Find where the given text appears and provide that cell's center as (X, Y) coordinate. 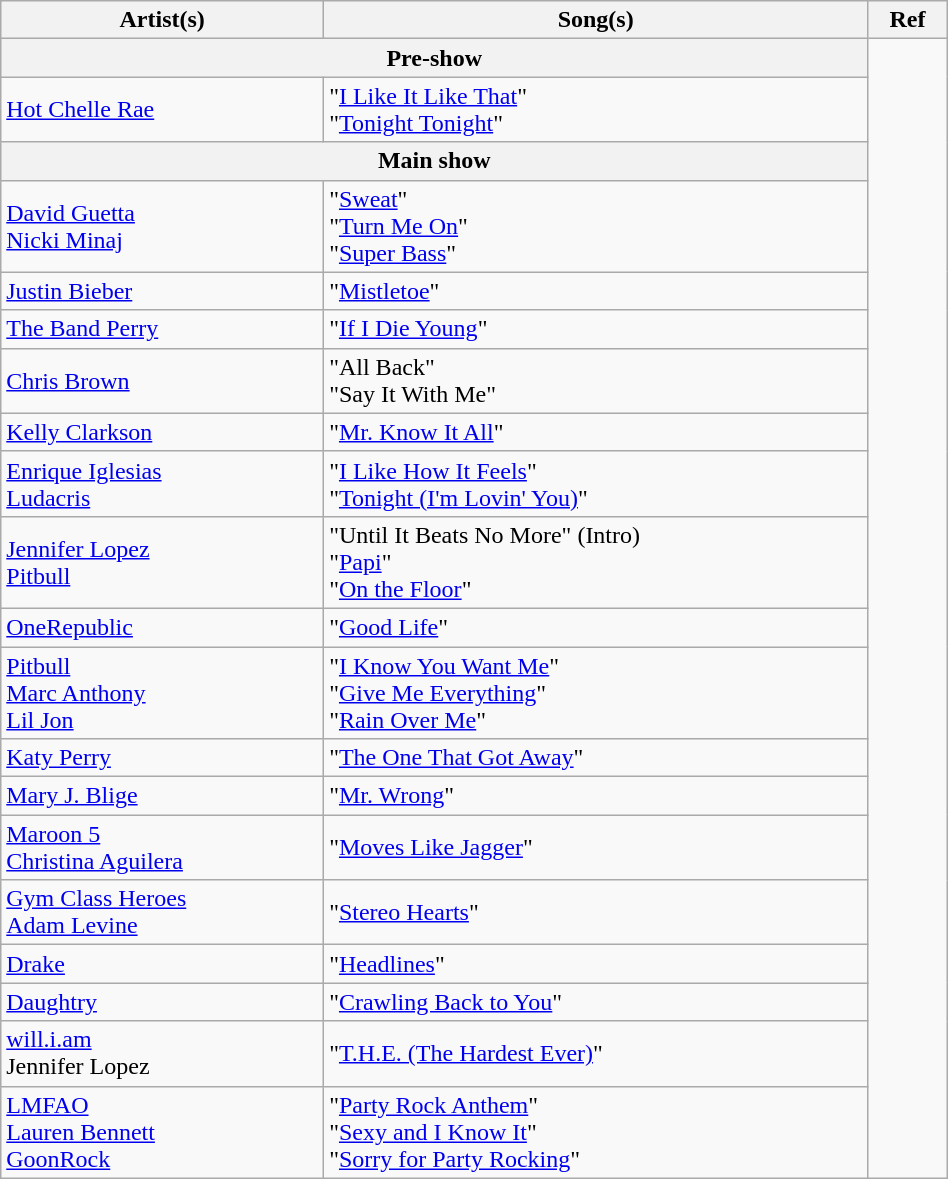
"Stereo Hearts" (596, 912)
"Headlines" (596, 964)
Main show (434, 161)
Drake (162, 964)
Enrique IglesiasLudacris (162, 484)
Justin Bieber (162, 291)
"Crawling Back to You" (596, 1002)
"I Know You Want Me""Give Me Everything""Rain Over Me" (596, 692)
"Mistletoe" (596, 291)
"Party Rock Anthem""Sexy and I Know It""Sorry for Party Rocking" (596, 1132)
"All Back""Say It With Me" (596, 380)
David GuettaNicki Minaj (162, 226)
Katy Perry (162, 758)
Maroon 5Christina Aguilera (162, 848)
LMFAOLauren BennettGoonRock (162, 1132)
"Mr. Know It All" (596, 432)
Daughtry (162, 1002)
"T.H.E. (The Hardest Ever)" (596, 1054)
The Band Perry (162, 329)
OneRepublic (162, 627)
"If I Die Young" (596, 329)
Ref (908, 20)
"Mr. Wrong" (596, 796)
will.i.amJennifer Lopez (162, 1054)
PitbullMarc AnthonyLil Jon (162, 692)
Song(s) (596, 20)
Artist(s) (162, 20)
Gym Class HeroesAdam Levine (162, 912)
"I Like How It Feels""Tonight (I'm Lovin' You)" (596, 484)
"Good Life" (596, 627)
Pre-show (434, 58)
"Sweat""Turn Me On""Super Bass" (596, 226)
"I Like It Like That""Tonight Tonight" (596, 110)
Mary J. Blige (162, 796)
"Until It Beats No More" (Intro)"Papi""On the Floor" (596, 562)
Jennifer LopezPitbull (162, 562)
Chris Brown (162, 380)
"The One That Got Away" (596, 758)
"Moves Like Jagger" (596, 848)
Kelly Clarkson (162, 432)
Hot Chelle Rae (162, 110)
